Scan for the cell matching the given text and deliver its [x, y] coordinate at center. 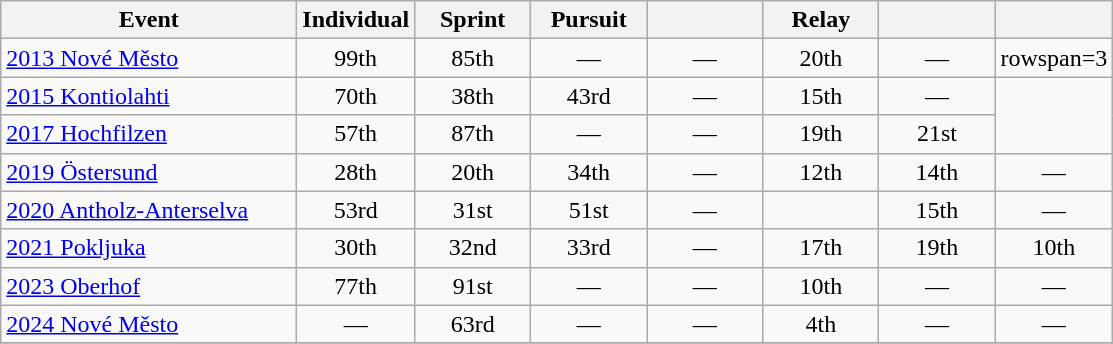
63rd [473, 324]
57th [356, 134]
14th [937, 172]
85th [473, 58]
70th [356, 96]
77th [356, 286]
38th [473, 96]
2019 Östersund [149, 172]
2015 Kontiolahti [149, 96]
rowspan=3 [1054, 58]
28th [356, 172]
43rd [589, 96]
Individual [356, 20]
33rd [589, 248]
12th [821, 172]
Event [149, 20]
53rd [356, 210]
31st [473, 210]
4th [821, 324]
2013 Nové Město [149, 58]
Relay [821, 20]
Pursuit [589, 20]
Sprint [473, 20]
91st [473, 286]
2023 Oberhof [149, 286]
2024 Nové Město [149, 324]
2017 Hochfilzen [149, 134]
32nd [473, 248]
17th [821, 248]
34th [589, 172]
2021 Pokljuka [149, 248]
51st [589, 210]
87th [473, 134]
99th [356, 58]
30th [356, 248]
2020 Antholz-Anterselva [149, 210]
21st [937, 134]
